Find where the given text appears and provide that cell's center as [x, y] coordinate. 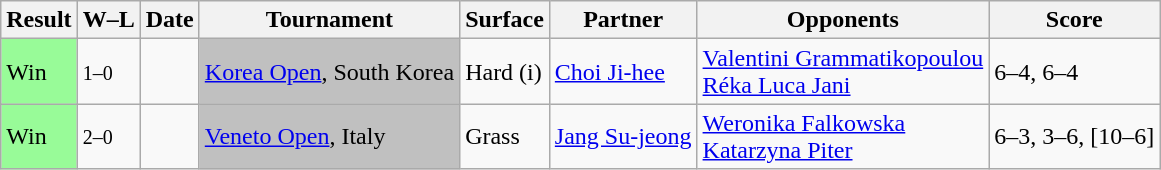
Score [1074, 20]
Veneto Open, Italy [329, 136]
Korea Open, South Korea [329, 72]
Partner [623, 20]
6–4, 6–4 [1074, 72]
Valentini Grammatikopoulou Réka Luca Jani [843, 72]
Surface [505, 20]
1–0 [108, 72]
6–3, 3–6, [10–6] [1074, 136]
Hard (i) [505, 72]
Tournament [329, 20]
Result [39, 20]
W–L [108, 20]
Grass [505, 136]
Opponents [843, 20]
Choi Ji-hee [623, 72]
Weronika Falkowska Katarzyna Piter [843, 136]
2–0 [108, 136]
Jang Su-jeong [623, 136]
Date [170, 20]
